Search for the cell housing the specified text and yield its [x, y] center coordinate. 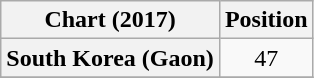
Chart (2017) [110, 20]
South Korea (Gaon) [110, 58]
Position [266, 20]
47 [266, 58]
